Detect which cell encompasses the target text, then output its [X, Y] center coordinate. 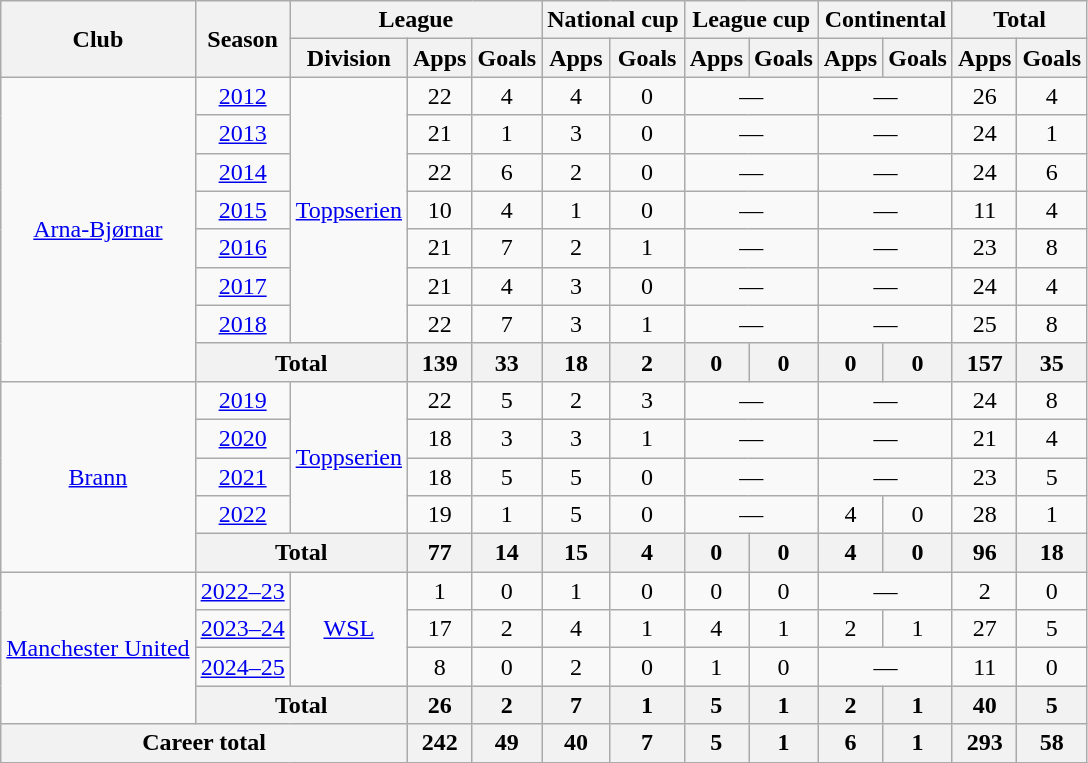
25 [984, 324]
Arna-Bjørnar [98, 229]
National cup [613, 20]
League [416, 20]
Manchester United [98, 648]
2020 [242, 438]
League cup [751, 20]
19 [440, 515]
15 [576, 553]
Division [348, 58]
Continental [885, 20]
2012 [242, 96]
157 [984, 362]
96 [984, 553]
2024–25 [242, 667]
WSL [348, 629]
2013 [242, 134]
2017 [242, 286]
35 [1052, 362]
242 [440, 743]
28 [984, 515]
2018 [242, 324]
2014 [242, 172]
2022 [242, 515]
293 [984, 743]
139 [440, 362]
2023–24 [242, 629]
2015 [242, 210]
2016 [242, 248]
49 [507, 743]
Club [98, 39]
27 [984, 629]
58 [1052, 743]
Career total [204, 743]
Brann [98, 476]
2021 [242, 477]
77 [440, 553]
33 [507, 362]
17 [440, 629]
10 [440, 210]
14 [507, 553]
2022–23 [242, 591]
2019 [242, 400]
Season [242, 39]
